Detect which cell encompasses the target text, then output its [x, y] center coordinate. 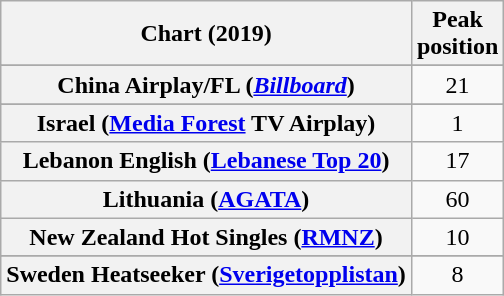
Israel (Media Forest TV Airplay) [206, 123]
Lebanon English (Lebanese Top 20) [206, 161]
1 [457, 123]
8 [457, 275]
10 [457, 237]
17 [457, 161]
Chart (2019) [206, 34]
60 [457, 199]
New Zealand Hot Singles (RMNZ) [206, 237]
Lithuania (AGATA) [206, 199]
China Airplay/FL (Billboard) [206, 85]
Peakposition [457, 34]
Sweden Heatseeker (Sverigetopplistan) [206, 275]
21 [457, 85]
